Output the (x, y) coordinate of the center of the cell containing the given text.  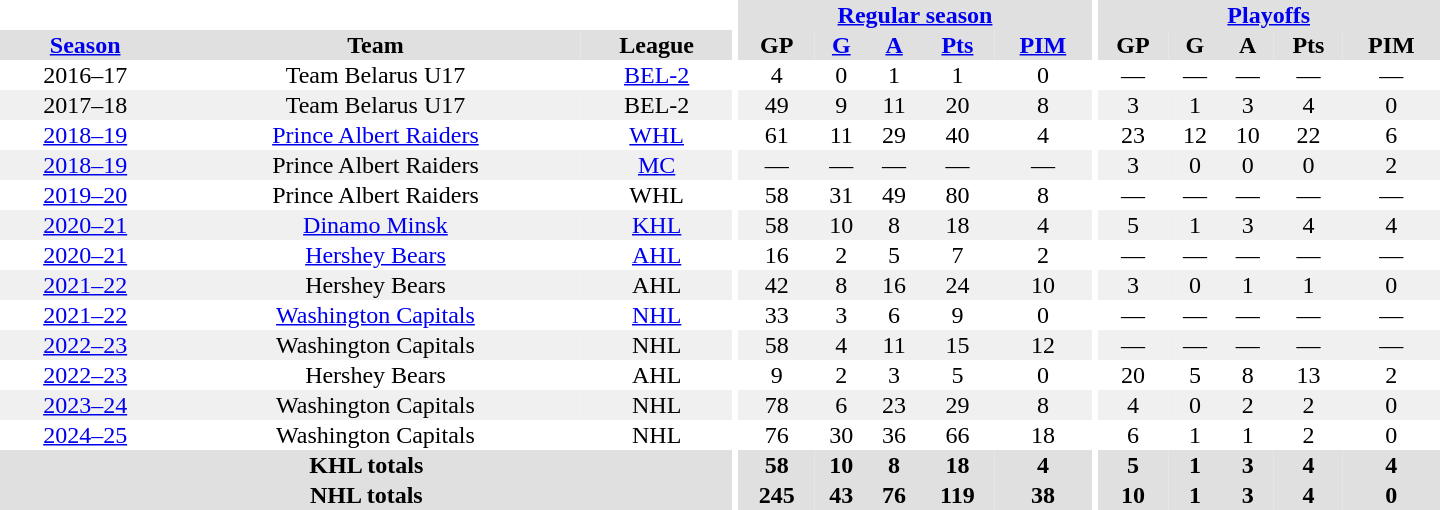
80 (958, 195)
7 (958, 255)
119 (958, 495)
NHL totals (366, 495)
2019–20 (85, 195)
36 (894, 435)
43 (842, 495)
24 (958, 285)
22 (1308, 135)
2024–25 (85, 435)
78 (777, 405)
KHL (657, 225)
38 (1042, 495)
Dinamo Minsk (375, 225)
Season (85, 45)
Playoffs (1268, 15)
League (657, 45)
42 (777, 285)
13 (1308, 375)
15 (958, 345)
2016–17 (85, 75)
30 (842, 435)
245 (777, 495)
40 (958, 135)
2023–24 (85, 405)
KHL totals (366, 465)
Team (375, 45)
31 (842, 195)
2017–18 (85, 105)
66 (958, 435)
Regular season (916, 15)
MC (657, 165)
61 (777, 135)
33 (777, 315)
